For the text-containing cell, return its midpoint in (X, Y) coordinate format. 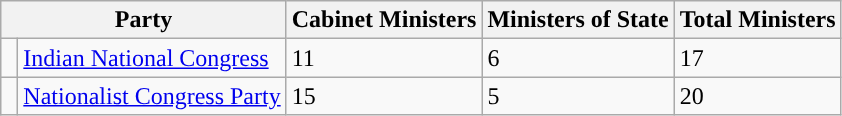
5 (578, 96)
Indian National Congress (152, 58)
15 (384, 96)
Party (144, 20)
20 (758, 96)
Total Ministers (758, 20)
17 (758, 58)
6 (578, 58)
Cabinet Ministers (384, 20)
11 (384, 58)
Nationalist Congress Party (152, 96)
Ministers of State (578, 20)
